Extract the (x, y) coordinate from the center of the cell holding the provided text.  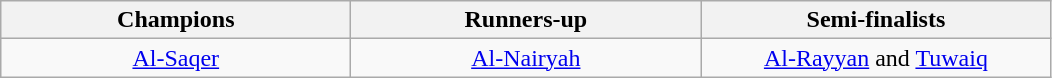
Semi-finalists (876, 20)
Champions (176, 20)
Al-Saqer (176, 58)
Runners-up (526, 20)
Al-Nairyah (526, 58)
Al-Rayyan and Tuwaiq (876, 58)
